Detect which cell encompasses the target text, then output its (X, Y) center coordinate. 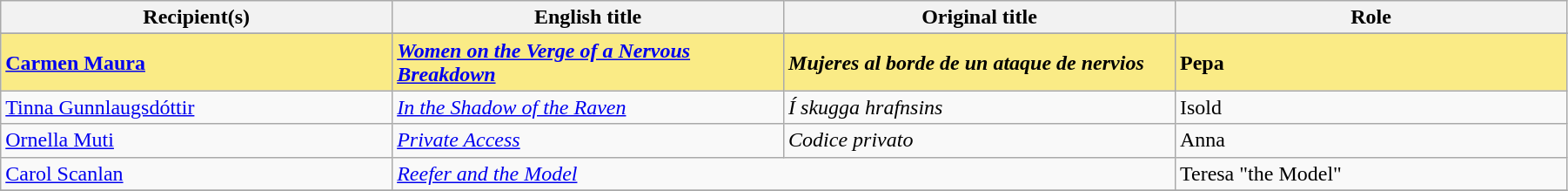
English title (588, 17)
Role (1370, 17)
Anna (1370, 140)
Pepa (1370, 63)
In the Shadow of the Raven (588, 107)
Recipient(s) (197, 17)
Isold (1370, 107)
Í skugga hrafnsins (980, 107)
Carmen Maura (197, 63)
Reefer and the Model (784, 174)
Tinna Gunnlaugsdóttir (197, 107)
Teresa "the Model" (1370, 174)
Codice privato (980, 140)
Original title (980, 17)
Private Access (588, 140)
Women on the Verge of a Nervous Breakdown (588, 63)
Mujeres al borde de un ataque de nervios (980, 63)
Ornella Muti (197, 140)
Carol Scanlan (197, 174)
